Output the (x, y) coordinate of the center of the cell containing the given text.  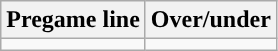
Pregame line (74, 20)
Over/under (210, 20)
